Find where the given text appears and provide that cell's center as (x, y) coordinate. 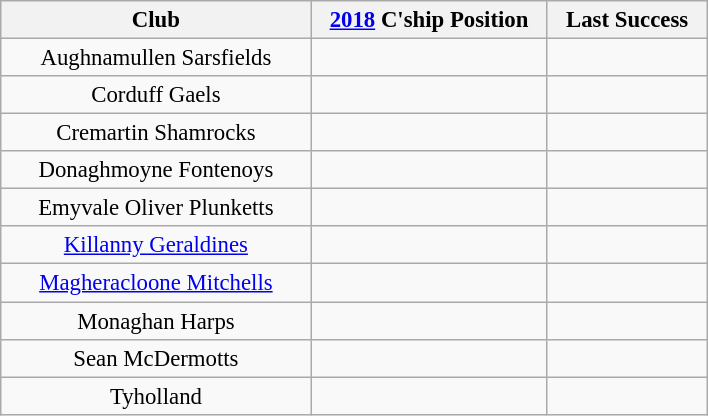
2018 C'ship Position (429, 20)
Donaghmoyne Fontenoys (156, 170)
Magheracloone Mitchells (156, 283)
Cremartin Shamrocks (156, 133)
Emyvale Oliver Plunketts (156, 208)
Last Success (628, 20)
Corduff Gaels (156, 95)
Killanny Geraldines (156, 245)
Sean McDermotts (156, 358)
Aughnamullen Sarsfields (156, 58)
Monaghan Harps (156, 321)
Tyholland (156, 396)
Club (156, 20)
